Detect which cell encompasses the target text, then output its [X, Y] center coordinate. 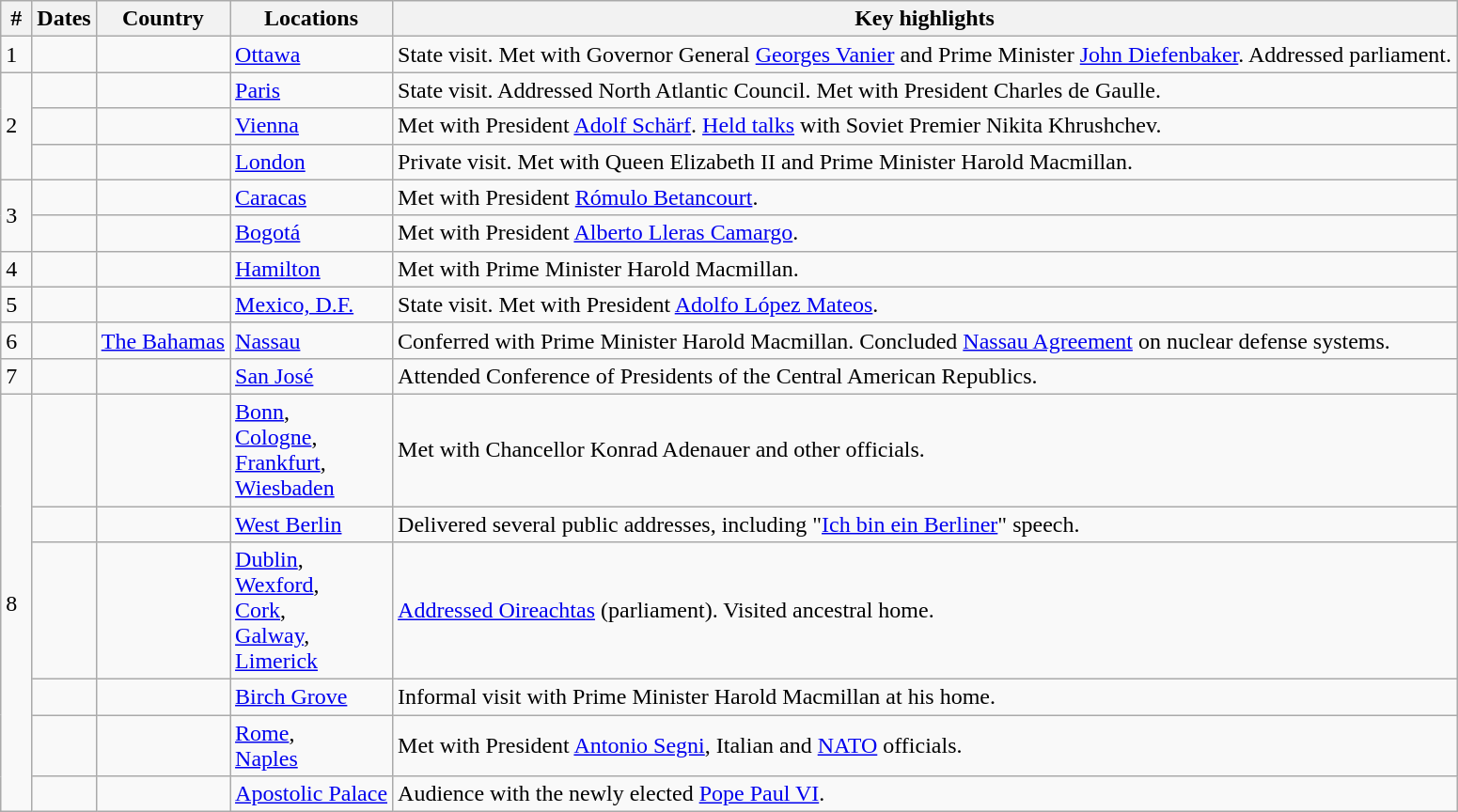
Met with Chancellor Konrad Adenauer and other officials. [925, 449]
6 [17, 340]
4 [17, 269]
Paris [312, 90]
The Bahamas [163, 340]
8 [17, 602]
London [312, 162]
Attended Conference of Presidents of the Central American Republics. [925, 376]
Audience with the newly elected Pope Paul VI. [925, 794]
West Berlin [312, 523]
2 [17, 126]
Bogotá [312, 233]
Hamilton [312, 269]
State visit. Addressed North Atlantic Council. Met with President Charles de Gaulle. [925, 90]
Conferred with Prime Minister Harold Macmillan. Concluded Nassau Agreement on nuclear defense systems. [925, 340]
Rome,Naples [312, 746]
Private visit. Met with Queen Elizabeth II and Prime Minister Harold Macmillan. [925, 162]
Met with President Rómulo Betancourt. [925, 197]
Addressed Oireachtas (parliament). Visited ancestral home. [925, 611]
Mexico, D.F. [312, 304]
5 [17, 304]
# [17, 19]
State visit. Met with President Adolfo López Mateos. [925, 304]
Met with Prime Minister Harold Macmillan. [925, 269]
Vienna [312, 126]
Dublin,Wexford,Cork,Galway,Limerick [312, 611]
Key highlights [925, 19]
7 [17, 376]
1 [17, 55]
Met with President Antonio Segni, Italian and NATO officials. [925, 746]
Delivered several public addresses, including "Ich bin ein Berliner" speech. [925, 523]
Dates [64, 19]
Locations [312, 19]
Country [163, 19]
Birch Grove [312, 697]
Bonn,Cologne,Frankfurt,Wiesbaden [312, 449]
Nassau [312, 340]
Informal visit with Prime Minister Harold Macmillan at his home. [925, 697]
State visit. Met with Governor General Georges Vanier and Prime Minister John Diefenbaker. Addressed parliament. [925, 55]
Met with President Alberto Lleras Camargo. [925, 233]
Ottawa [312, 55]
3 [17, 215]
Met with President Adolf Schärf. Held talks with Soviet Premier Nikita Khrushchev. [925, 126]
Apostolic Palace [312, 794]
Caracas [312, 197]
San José [312, 376]
